Return (x, y) of the center of cell containing provided text 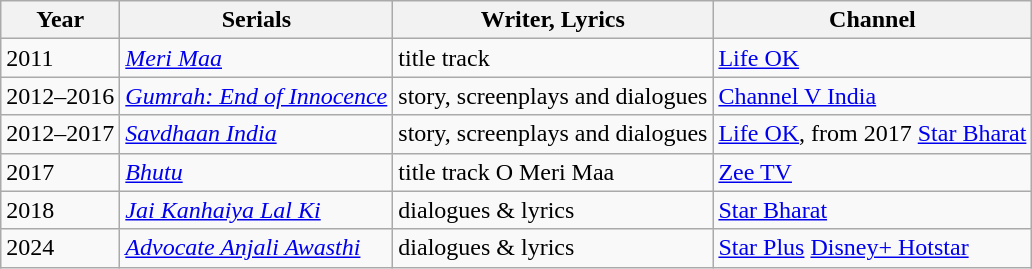
Serials (256, 20)
2011 (60, 58)
Gumrah: End of Innocence (256, 96)
2012–2016 (60, 96)
Star Plus Disney+ Hotstar (872, 248)
Year (60, 20)
Savdhaan India (256, 134)
2018 (60, 210)
Advocate Anjali Awasthi (256, 248)
title track O Meri Maa (553, 172)
2012–2017 (60, 134)
Star Bharat (872, 210)
Channel V India (872, 96)
2017 (60, 172)
Jai Kanhaiya Lal Ki (256, 210)
2024 (60, 248)
Bhutu (256, 172)
title track (553, 58)
Meri Maa (256, 58)
Life OK (872, 58)
Channel (872, 20)
Zee TV (872, 172)
Writer, Lyrics (553, 20)
Life OK, from 2017 Star Bharat (872, 134)
